Pinpoint the cell where the given text exists, returning its [X, Y] midpoint coordinate. 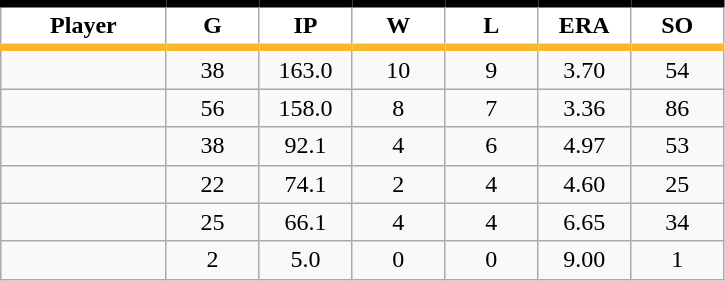
1 [678, 260]
3.36 [584, 108]
34 [678, 222]
SO [678, 26]
86 [678, 108]
4.97 [584, 146]
66.1 [306, 222]
56 [212, 108]
22 [212, 184]
8 [398, 108]
Player [84, 26]
9.00 [584, 260]
10 [398, 68]
7 [492, 108]
53 [678, 146]
6.65 [584, 222]
W [398, 26]
ERA [584, 26]
IP [306, 26]
6 [492, 146]
92.1 [306, 146]
G [212, 26]
3.70 [584, 68]
163.0 [306, 68]
9 [492, 68]
4.60 [584, 184]
54 [678, 68]
74.1 [306, 184]
L [492, 26]
158.0 [306, 108]
5.0 [306, 260]
